Pinpoint the cell where the given text exists, returning its (X, Y) midpoint coordinate. 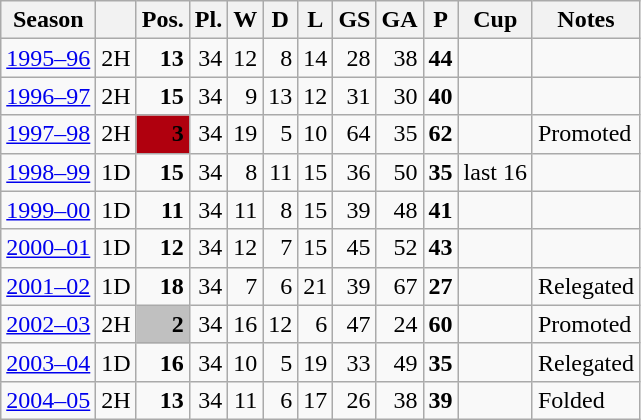
36 (354, 172)
28 (354, 58)
1998–99 (48, 172)
1997–98 (48, 134)
49 (400, 362)
1996–97 (48, 96)
Notes (586, 20)
3 (162, 134)
Cup (495, 20)
Pl. (208, 20)
2000–01 (48, 248)
1999–00 (48, 210)
43 (440, 248)
24 (400, 324)
1995–96 (48, 58)
62 (440, 134)
31 (354, 96)
W (246, 20)
2003–04 (48, 362)
Pos. (162, 20)
52 (400, 248)
50 (400, 172)
21 (316, 286)
64 (354, 134)
60 (440, 324)
26 (354, 400)
44 (440, 58)
48 (400, 210)
27 (440, 286)
D (280, 20)
45 (354, 248)
GA (400, 20)
2002–03 (48, 324)
14 (316, 58)
9 (246, 96)
Folded (586, 400)
Season (48, 20)
last 16 (495, 172)
2004–05 (48, 400)
18 (162, 286)
47 (354, 324)
33 (354, 362)
2 (162, 324)
40 (440, 96)
41 (440, 210)
30 (400, 96)
P (440, 20)
2001–02 (48, 286)
GS (354, 20)
67 (400, 286)
17 (316, 400)
L (316, 20)
